Identify which cell holds the provided text, then report its (x, y) central coordinate. 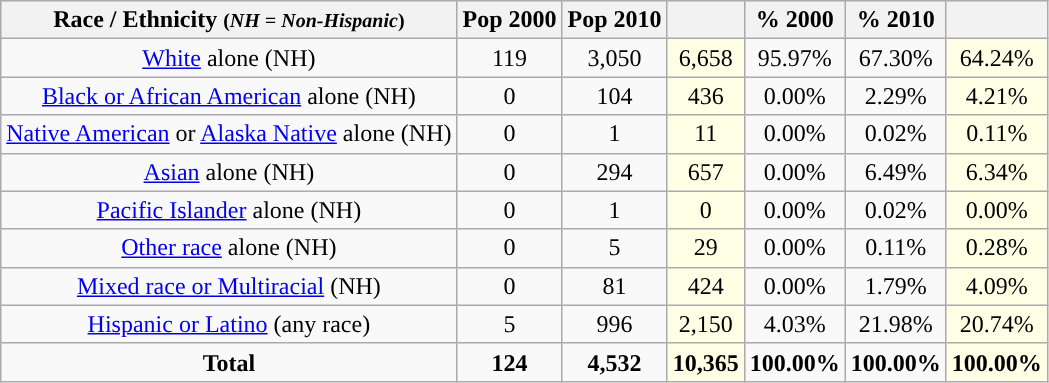
4.09% (996, 286)
Pacific Islander alone (NH) (229, 210)
6.34% (996, 172)
10,365 (706, 362)
Total (229, 362)
67.30% (896, 58)
2,150 (706, 324)
% 2000 (794, 20)
21.98% (896, 324)
Hispanic or Latino (any race) (229, 324)
2.29% (896, 96)
95.97% (794, 58)
Asian alone (NH) (229, 172)
3,050 (614, 58)
81 (614, 286)
% 2010 (896, 20)
6,658 (706, 58)
424 (706, 286)
Race / Ethnicity (NH = Non-Hispanic) (229, 20)
1.79% (896, 286)
294 (614, 172)
29 (706, 248)
996 (614, 324)
104 (614, 96)
20.74% (996, 324)
657 (706, 172)
436 (706, 96)
Pop 2010 (614, 20)
4.21% (996, 96)
Other race alone (NH) (229, 248)
64.24% (996, 58)
119 (510, 58)
124 (510, 362)
0.28% (996, 248)
11 (706, 134)
Native American or Alaska Native alone (NH) (229, 134)
Black or African American alone (NH) (229, 96)
4,532 (614, 362)
White alone (NH) (229, 58)
6.49% (896, 172)
4.03% (794, 324)
Mixed race or Multiracial (NH) (229, 286)
Pop 2000 (510, 20)
